For the text-containing cell, return its midpoint in [X, Y] coordinate format. 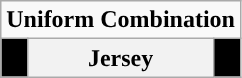
Jersey [121, 58]
Uniform Combination [121, 20]
